Determine the (X, Y) coordinate at the center of the cell enclosing the given text.  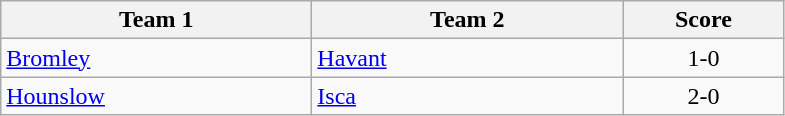
2-0 (704, 96)
Bromley (156, 58)
Hounslow (156, 96)
Havant (468, 58)
Score (704, 20)
1-0 (704, 58)
Team 2 (468, 20)
Isca (468, 96)
Team 1 (156, 20)
